Detect which cell encompasses the target text, then output its (x, y) center coordinate. 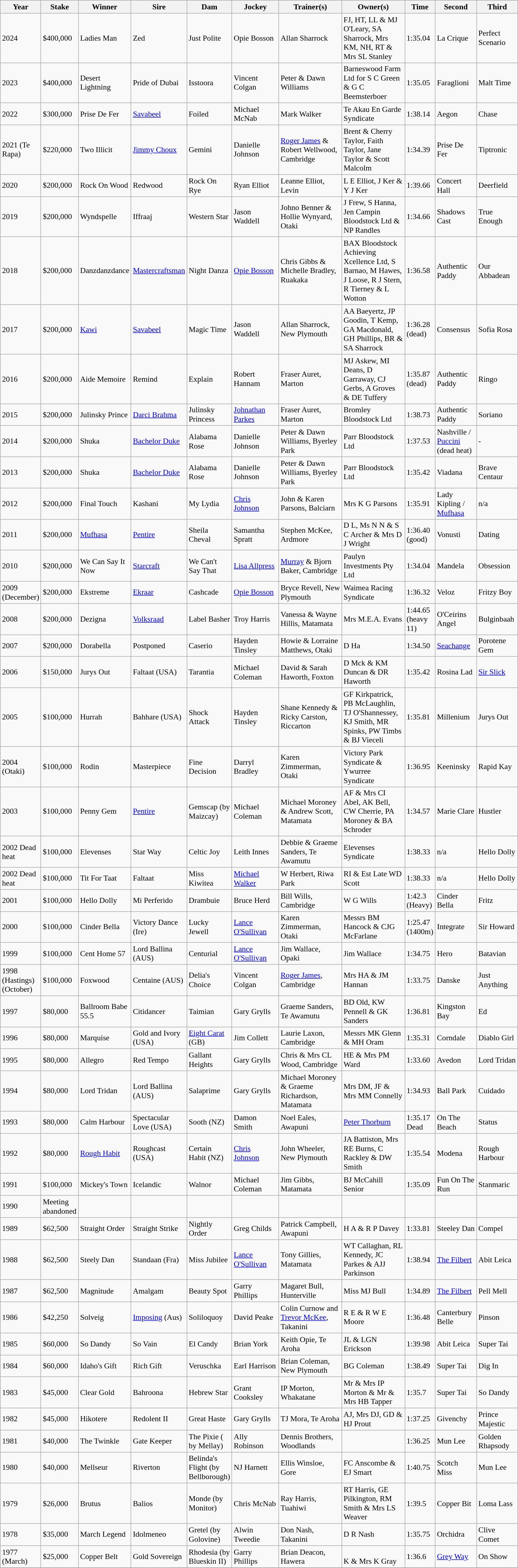
2020 (21, 186)
Night Danza (209, 271)
Sheila Cheval (209, 535)
Batavian (497, 954)
Samantha Spratt (255, 535)
David & Sarah Haworth, Foxton (310, 673)
1:25.47 (1400m) (420, 927)
2011 (21, 535)
Rough Habit (105, 1153)
2008 (21, 619)
Sir Howard (497, 927)
Brian Coleman, New Plymouth (310, 1366)
2009 (December) (21, 593)
Dating (497, 535)
John & Karen Parsons, Balciarn (310, 504)
Salaprime (209, 1091)
Compel (497, 1229)
Rhodesia (by Blueskin II) (209, 1557)
Ally Robinson (255, 1441)
Golden Rhapsody (497, 1441)
Lady Kipling / Mufhasa (456, 504)
Millenium (456, 717)
Rapid Kay (497, 767)
Consensus (456, 329)
Steeley Dan (456, 1229)
Owner(s) (373, 7)
Danske (456, 981)
Jim Gibbs, Matamata (310, 1185)
The Twinkle (105, 1441)
1:38.73 (420, 414)
Penny Gem (105, 812)
Avedon (456, 1060)
Sofia Rosa (497, 329)
Soriano (497, 414)
Integrate (456, 927)
Vonusti (456, 535)
Final Touch (105, 504)
Bryce Revell, New Plymouth (310, 593)
Ball Park (456, 1091)
Roger James & Robert Wellwood, Cambridge (310, 150)
1985 (21, 1344)
Fritz (497, 901)
Jim Wallace (373, 954)
Barneswood Farm Ltd for S C Green & G C Beemsterboer (373, 83)
Mellseur (105, 1468)
Just Polite (209, 38)
Brave Centaur (497, 473)
Citidancer (159, 1012)
Clive Comet (497, 1535)
Graeme Sanders, Te Awamutu (310, 1012)
Gold Sovereign (159, 1557)
Dam (209, 7)
1992 (21, 1153)
$42,250 (60, 1317)
Kashani (159, 504)
1982 (21, 1419)
True Enough (497, 217)
Bulginbaah (497, 619)
Laurie Laxon, Cambridge (310, 1038)
Third (497, 7)
1:38.49 (420, 1366)
Ed (497, 1012)
El Candy (209, 1344)
Starcraft (159, 566)
1991 (21, 1185)
TJ Mora, Te Aroha (310, 1419)
Delia's Choice (209, 981)
1:36.6 (420, 1557)
Brian Deacon, Hawera (310, 1557)
1:39.98 (420, 1344)
2005 (21, 717)
Keeninsky (456, 767)
Redwood (159, 186)
Mandela (456, 566)
1995 (21, 1060)
MJ Askew, MI Deans, D Garraway, CJ Gerbs, A Groves & DE Tuffery (373, 379)
Victory Dance (Ire) (159, 927)
Mark Walker (310, 114)
Rock On Wood (105, 186)
Chris McNab (255, 1504)
Riverton (159, 1468)
Magaret Bull, Hunterville (310, 1291)
Pride of Dubai (159, 83)
Monde (by Monitor) (209, 1504)
1:36.32 (420, 593)
Ballroom Babe 55.5 (105, 1012)
1:37.25 (420, 1419)
Jim Collett (255, 1038)
Damon Smith (255, 1122)
1990 (21, 1206)
Grey Way (456, 1557)
Diablo Girl (497, 1038)
1:35.91 (420, 504)
D R Nash (373, 1535)
1:44.65 (heavy 11) (420, 619)
Great Haste (209, 1419)
Mickey's Town (105, 1185)
1989 (21, 1229)
Givenchy (456, 1419)
1996 (21, 1038)
1:34.04 (420, 566)
2018 (21, 271)
JA Battiston, Mrs RE Burns, C Rackley & DW Smith (373, 1153)
Jimmy Choux (159, 150)
Calm Harbour (105, 1122)
Bahroona (159, 1393)
Winner (105, 7)
Steely Dan (105, 1260)
1:36.58 (420, 271)
Hebrew Star (209, 1393)
Ekraar (159, 593)
1979 (21, 1504)
Imposing (Aus) (159, 1317)
We Can Say It Now (105, 566)
2016 (21, 379)
1:34.57 (420, 812)
1:40.75 (420, 1468)
Caserio (209, 645)
BAX Bloodstock Achieving Xcellence Ltd, S Barnao, M Hawes, J Loose, R J Stern, R Tierney & L Wotton (373, 271)
J Frew, S Hanna, Jen Campin Bloodstock Ltd & NP Randles (373, 217)
Veloz (456, 593)
Foiled (209, 114)
Aide Memoire (105, 379)
1988 (21, 1260)
D Ha (373, 645)
Te Akau En Garde Syndicate (373, 114)
Messrs BM Hancock & CJG McFarlane (373, 927)
Michael Walker (255, 878)
Certain Habit (NZ) (209, 1153)
$220,000 (60, 150)
Wyndspelle (105, 217)
Balios (159, 1504)
1:34.39 (420, 150)
Foxwood (105, 981)
Allegro (105, 1060)
Idolmeneo (159, 1535)
1:35.54 (420, 1153)
John Wheeler, New Plymouth (310, 1153)
1998 (Hastings) (October) (21, 981)
Centaine (AUS) (159, 981)
1981 (21, 1441)
Amalgam (159, 1291)
Miss Jubilee (209, 1260)
Debbie & Graeme Sanders, Te Awamutu (310, 852)
2022 (21, 114)
Miss Kiwitea (209, 878)
Volksraad (159, 619)
2007 (21, 645)
Rough Harbour (497, 1153)
Greg Childs (255, 1229)
1:35.04 (420, 38)
FJ, HT, LL & MJ O'Leary, SA Sharrock, Mrs KM, NH, RT & Mrs SL Stanley (373, 38)
NJ Harnett (255, 1468)
1993 (21, 1122)
1:36.95 (420, 767)
Johno Benner & Hollie Wynyard, Otaki (310, 217)
Ladies Man (105, 38)
Elevenses Syndicate (373, 852)
1987 (21, 1291)
2014 (21, 442)
On The Beach (456, 1122)
Second (456, 7)
Noel Eales, Awapuni (310, 1122)
Mastercraftsman (159, 271)
Shadows Cast (456, 217)
Bruce Herd (255, 901)
Mr & Mrs IP Morton & Mr & Mrs HB Tapper (373, 1393)
$150,000 (60, 673)
Western Star (209, 217)
Celtic Joy (209, 852)
2023 (21, 83)
Hurrah (105, 717)
Ekstreme (105, 593)
Prince Majestic (497, 1419)
GF Kirkpatrick, PB McLaughlin, TJ O'Shannessey, KJ Smith, MR Spinks, PW Timbs & BJ Vieceli (373, 717)
1:35.87 (dead) (420, 379)
Cashcade (209, 593)
FC Anscombe & EJ Smart (373, 1468)
1:36.48 (420, 1317)
2017 (21, 329)
1:36.40 (good) (420, 535)
W Herbert, Riwa Park (310, 878)
Kawi (105, 329)
Patrick Campbell, Awapuni (310, 1229)
Stake (60, 7)
Murray & Bjorn Baker, Cambridge (310, 566)
Ellis Winsloe, Gore (310, 1468)
Paulyn Investments Pty Ltd (373, 566)
Peter & Dawn Williams (310, 83)
Aegon (456, 114)
Iffraaj (159, 217)
Straight Strike (159, 1229)
Rich Gift (159, 1366)
Faltaat (USA) (159, 673)
Leith Innes (255, 852)
Standaan (Fra) (159, 1260)
Mrs K G Parsons (373, 504)
Concert Hall (456, 186)
Ringo (497, 379)
Stanmaric (497, 1185)
Icelandic (159, 1185)
1:34.89 (420, 1291)
D L, Ms N N & S C Archer & Mrs D J Wright (373, 535)
1:34.93 (420, 1091)
1978 (21, 1535)
March Legend (105, 1535)
Sire (159, 7)
$26,000 (60, 1504)
BG Coleman (373, 1366)
RI & Est Late WD Scott (373, 878)
1986 (21, 1317)
Darci Brahma (159, 414)
Masterpiece (159, 767)
Keith Opie, Te Aroha (310, 1344)
Brutus (105, 1504)
Status (497, 1122)
Belinda's Flight (by Bellborough) (209, 1468)
Pinson (497, 1317)
Michael Moroney & Andrew Scott, Matamata (310, 812)
Just Anything (497, 981)
Trainer(s) (310, 7)
Michael Moroney & Graeme Richardson, Matamata (310, 1091)
2010 (21, 566)
Don Nash, Takanini (310, 1535)
Alwin Tweedie (255, 1535)
Our Abbadean (497, 271)
Julinsky Prince (105, 414)
Gemini (209, 150)
Gold and Ivory (USA) (159, 1038)
Peter Thorburn (373, 1122)
Straight Order (105, 1229)
Julinsky Princess (209, 414)
Marquise (105, 1038)
Faltaat (159, 878)
Elevenses (105, 852)
1:38.94 (420, 1260)
Rodin (105, 767)
Chase (497, 114)
Shock Attack (209, 717)
1:34.75 (420, 954)
BJ McCahill Senior (373, 1185)
1:36.25 (420, 1441)
AJ, Mrs DJ, GD & HJ Prout (373, 1419)
1:37.53 (420, 442)
Beauty Spot (209, 1291)
Lucky Jewell (209, 927)
1:42.3 (Heavy) (420, 901)
Idaho's Gift (105, 1366)
- (497, 442)
We Can't Say That (209, 566)
HE & Mrs PM Ward (373, 1060)
Star Way (159, 852)
Allan Sharrock (310, 38)
Red Tempo (159, 1060)
L E Elliot, J Ker & Y J Ker (373, 186)
Remind (159, 379)
2006 (21, 673)
1:38.14 (420, 114)
Deerfield (497, 186)
AF & Mrs CI Abel, AK Bell, CW Cherrie, PA Moroney & BA Schroder (373, 812)
Fine Decision (209, 767)
1:34.50 (420, 645)
Mrs M.E.A. Evans (373, 619)
Chris Gibbs & Michelle Bradley, Ruakaka (310, 271)
Taimian (209, 1012)
Canterbury Belle (456, 1317)
Scotch Miss (456, 1468)
2013 (21, 473)
Mufhasa (105, 535)
Fun On The Run (456, 1185)
Gemscap (by Maizcay) (209, 812)
2001 (21, 901)
Darryl Bradley (255, 767)
Hero (456, 954)
Copper Bit (456, 1504)
On Show (497, 1557)
2012 (21, 504)
1:39.5 (420, 1504)
$25,000 (60, 1557)
2004 (Otaki) (21, 767)
Stephen McKee, Ardmore (310, 535)
Dezigna (105, 619)
Centurial (209, 954)
1:36.81 (420, 1012)
Loma Lass (497, 1504)
Shane Kennedy & Ricky Carston, Riccarton (310, 717)
Dorabella (105, 645)
Perfect Scenario (497, 38)
Zed (159, 38)
Bromley Bloodstock Ltd (373, 414)
$35,000 (60, 1535)
La Crique (456, 38)
1999 (21, 954)
Bahhare (USA) (159, 717)
Nashville / Puccini (dead heat) (456, 442)
Modena (456, 1153)
Cuidado (497, 1091)
Hikotere (105, 1419)
Tit For Taat (105, 878)
Bill Wills, Cambridge (310, 901)
Tiptronic (497, 150)
Leanne Elliot, Levin (310, 186)
Michael McNab (255, 114)
David Peake (255, 1317)
Mrs HA & JM Hannan (373, 981)
1:33.60 (420, 1060)
Dig In (497, 1366)
Messrs MK Glenn & MH Oram (373, 1038)
Meeting abandoned (60, 1206)
Johnathan Parkes (255, 414)
Danzdanzdance (105, 271)
1:35.05 (420, 83)
Two Illicit (105, 150)
1980 (21, 1468)
Soliloquoy (209, 1317)
Gallant Heights (209, 1060)
Victory Park Syndicate & Ywurree Syndicate (373, 767)
Hustler (497, 812)
Copper Belt (105, 1557)
Mrs DM, JF & Mrs MM Connelly (373, 1091)
1:33.81 (420, 1229)
Corndale (456, 1038)
Tarantia (209, 673)
1:35.81 (420, 717)
O'Ceirins Angel (456, 619)
1:35.09 (420, 1185)
WT Callaghan, RL Kennedy, JC Parkes & AJJ Parkinson (373, 1260)
Label Basher (209, 619)
Troy Harris (255, 619)
1:33.75 (420, 981)
2015 (21, 414)
Viadana (456, 473)
1:35.17 Dead (420, 1122)
JL & LGN Erickson (373, 1344)
Orchidra (456, 1535)
Solveig (105, 1317)
1:35.7 (420, 1393)
Jim Wallace, Opaki (310, 954)
Spectacular Love (USA) (159, 1122)
Redolent II (159, 1419)
Explain (209, 379)
1977 (March) (21, 1557)
Gate Keeper (159, 1441)
Robert Hannam (255, 379)
Jockey (255, 7)
Chris & Mrs CL Wood, Cambridge (310, 1060)
Year (21, 7)
IP Morton, Whakatane (310, 1393)
BD Old, KW Pennell & GK Sanders (373, 1012)
1984 (21, 1366)
Seachange (456, 645)
My Lydia (209, 504)
1983 (21, 1393)
2021 (Te Rapa) (21, 150)
Roughcast (USA) (159, 1153)
1:36.28 (dead) (420, 329)
Postponed (159, 645)
Grant Cooksley (255, 1393)
AA Baeyertz, JP Goodin, T Kemp, GA Macdonald, GH Phillips, BR & SA Sharrock (373, 329)
Rosina Lad (456, 673)
So Vain (159, 1344)
Earl Harrison (255, 1366)
Walnor (209, 1185)
Ryan Elliot (255, 186)
Tony Gillies, Matamata (310, 1260)
Brent & Cherry Taylor, Faith Taylor, Jane Taylor & Scott Malcolm (373, 150)
Dennis Brothers, Woodlands (310, 1441)
Fritzy Boy (497, 593)
Mi Perferido (159, 901)
Magnitude (105, 1291)
2019 (21, 217)
D Mck & KM Duncan & DR Haworth (373, 673)
Ray Harris, Tuahiwi (310, 1504)
Allan Sharrock, New Plymouth (310, 329)
H A & R P Davey (373, 1229)
Gretel (by Golovine) (209, 1535)
Porotene Gem (497, 645)
1:35.31 (420, 1038)
Faraglioni (456, 83)
RT Harris, GE Pilkington, RM Smith & Mrs LS Weaver (373, 1504)
W G Wills (373, 901)
1:34.66 (420, 217)
Isstoora (209, 83)
Magic Time (209, 329)
Brian York (255, 1344)
Desert Lightning (105, 83)
1997 (21, 1012)
Nightly Order (209, 1229)
Colin Curnow and Trevor McKee, Takanini (310, 1317)
Pell Mell (497, 1291)
The Pixie ( by Mellay) (209, 1441)
Rock On Rye (209, 186)
Clear Gold (105, 1393)
2024 (21, 38)
Veruschka (209, 1366)
Roger James, Cambridge (310, 981)
Howie & Lorraine Matthews, Otaki (310, 645)
Sir Slick (497, 673)
Lisa Allpress (255, 566)
Obsession (497, 566)
Eight Carat (GB) (209, 1038)
Waimea Racing Syndicate (373, 593)
Kingston Bay (456, 1012)
Vanessa & Wayne Hillis, Matamata (310, 619)
1:39.66 (420, 186)
Drambuie (209, 901)
1:35.75 (420, 1535)
Sooth (NZ) (209, 1122)
2003 (21, 812)
Marie Clare (456, 812)
2000 (21, 927)
Time (420, 7)
R E & R W E Moore (373, 1317)
$300,000 (60, 114)
Miss MJ Bull (373, 1291)
1994 (21, 1091)
K & Mrs K Gray (373, 1557)
Malt Time (497, 83)
Cent Home 57 (105, 954)
